Search for the cell housing the specified text and yield its [X, Y] center coordinate. 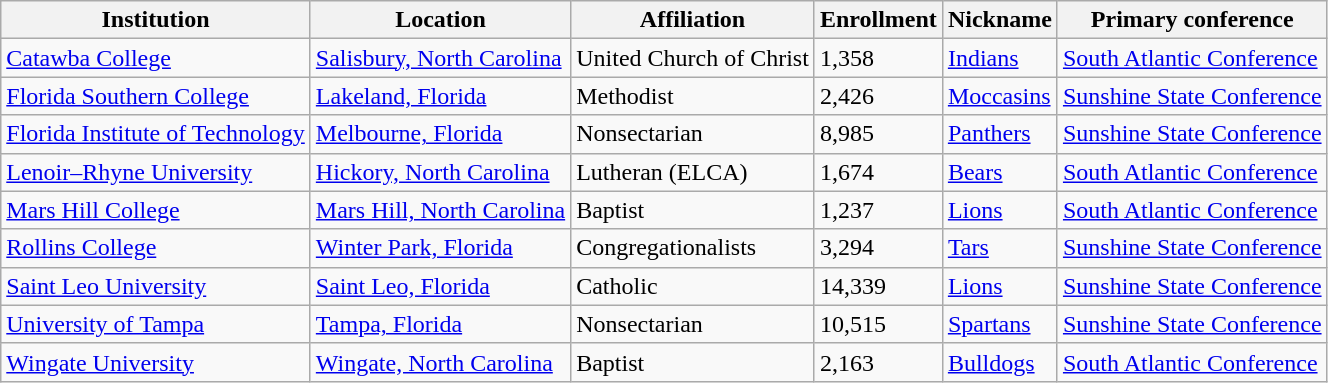
Location [440, 20]
Nickname [1000, 20]
Salisbury, North Carolina [440, 58]
Indians [1000, 58]
Bears [1000, 172]
Catawba College [156, 58]
3,294 [878, 248]
Florida Institute of Technology [156, 134]
Lutheran (ELCA) [693, 172]
Mars Hill College [156, 210]
Catholic [693, 286]
Mars Hill, North Carolina [440, 210]
Primary conference [1192, 20]
Congregationalists [693, 248]
1,237 [878, 210]
United Church of Christ [693, 58]
1,358 [878, 58]
Methodist [693, 96]
8,985 [878, 134]
2,426 [878, 96]
Melbourne, Florida [440, 134]
Tars [1000, 248]
Lakeland, Florida [440, 96]
Enrollment [878, 20]
Winter Park, Florida [440, 248]
Affiliation [693, 20]
1,674 [878, 172]
Bulldogs [1000, 362]
University of Tampa [156, 324]
10,515 [878, 324]
Tampa, Florida [440, 324]
Institution [156, 20]
Wingate University [156, 362]
Spartans [1000, 324]
Saint Leo, Florida [440, 286]
Panthers [1000, 134]
Saint Leo University [156, 286]
14,339 [878, 286]
Moccasins [1000, 96]
Wingate, North Carolina [440, 362]
Rollins College [156, 248]
2,163 [878, 362]
Florida Southern College [156, 96]
Hickory, North Carolina [440, 172]
Lenoir–Rhyne University [156, 172]
